Pinpoint the cell where the given text exists, returning its (x, y) midpoint coordinate. 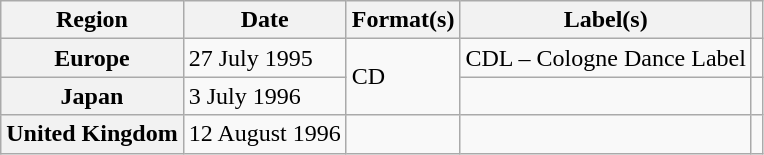
Label(s) (606, 20)
27 July 1995 (264, 58)
Region (92, 20)
Date (264, 20)
United Kingdom (92, 134)
Japan (92, 96)
CD (403, 77)
CDL – Cologne Dance Label (606, 58)
3 July 1996 (264, 96)
Format(s) (403, 20)
12 August 1996 (264, 134)
Europe (92, 58)
